Return [x, y] of the center of cell containing provided text 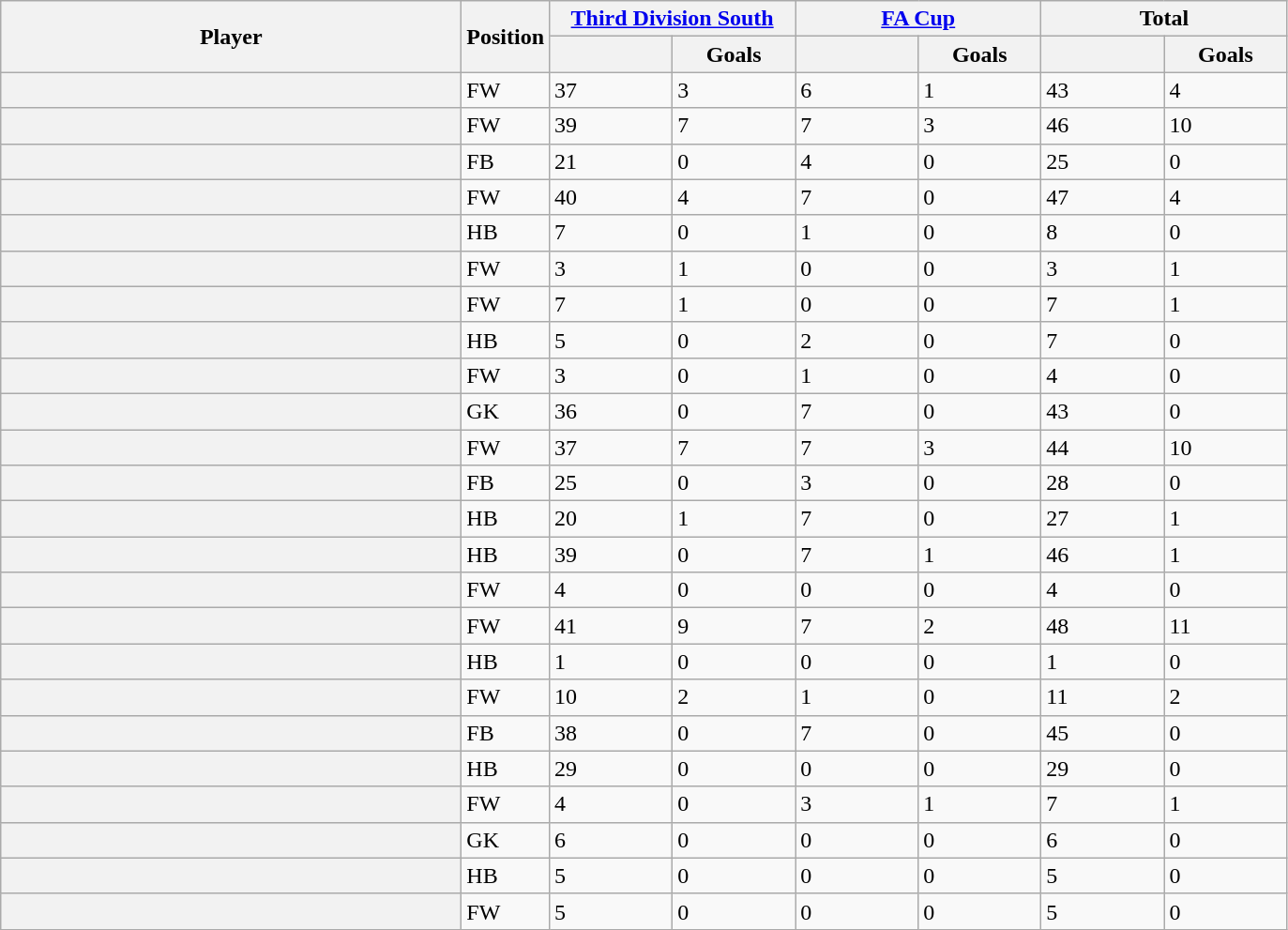
36 [612, 411]
Player [231, 37]
FA Cup [918, 19]
45 [1103, 733]
48 [1103, 626]
21 [612, 161]
47 [1103, 197]
28 [1103, 483]
Position [506, 37]
Third Division South [673, 19]
8 [1103, 233]
27 [1103, 519]
20 [612, 519]
41 [612, 626]
9 [734, 626]
40 [612, 197]
38 [612, 733]
Total [1164, 19]
44 [1103, 448]
